Return [x, y] of the center of cell containing provided text 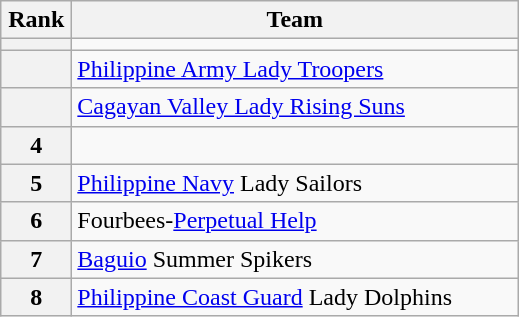
Philippine Coast Guard Lady Dolphins [295, 297]
7 [36, 259]
Philippine Navy Lady Sailors [295, 183]
Rank [36, 20]
5 [36, 183]
4 [36, 145]
Team [295, 20]
6 [36, 221]
8 [36, 297]
Baguio Summer Spikers [295, 259]
Philippine Army Lady Troopers [295, 69]
Cagayan Valley Lady Rising Suns [295, 107]
Fourbees-Perpetual Help [295, 221]
